Capture the cell that displays the provided text and extract its [x, y] central coordinate. 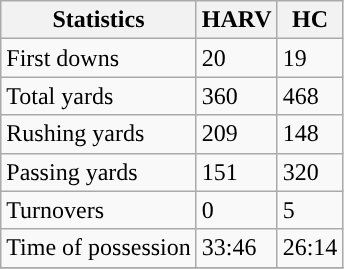
HARV [236, 20]
Statistics [99, 20]
33:46 [236, 248]
20 [236, 58]
Time of possession [99, 248]
360 [236, 96]
Passing yards [99, 172]
320 [310, 172]
First downs [99, 58]
Rushing yards [99, 134]
151 [236, 172]
209 [236, 134]
Total yards [99, 96]
26:14 [310, 248]
148 [310, 134]
0 [236, 210]
468 [310, 96]
5 [310, 210]
Turnovers [99, 210]
19 [310, 58]
HC [310, 20]
